Return the [X, Y] coordinate for the center point of the cell that contains the specified text.  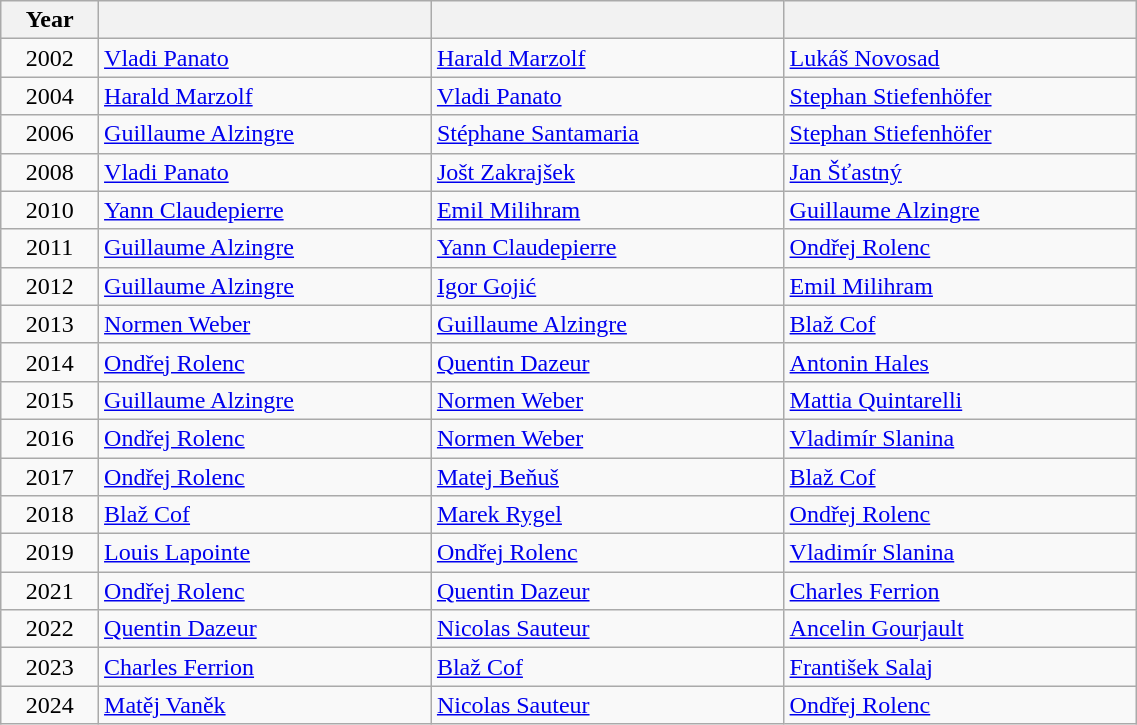
2008 [50, 172]
2019 [50, 553]
Marek Rygel [608, 515]
Jan Šťastný [960, 172]
Matej Beňuš [608, 477]
2012 [50, 286]
2024 [50, 705]
František Salaj [960, 667]
2006 [50, 134]
2016 [50, 438]
Lukáš Novosad [960, 58]
2021 [50, 591]
2013 [50, 324]
2018 [50, 515]
Igor Gojić [608, 286]
2010 [50, 210]
Year [50, 20]
Louis Lapointe [266, 553]
Matěj Vaněk [266, 705]
Stéphane Santamaria [608, 134]
2023 [50, 667]
2015 [50, 400]
2004 [50, 96]
2017 [50, 477]
2002 [50, 58]
Ancelin Gourjault [960, 629]
2022 [50, 629]
Mattia Quintarelli [960, 400]
Antonin Hales [960, 362]
Jošt Zakrajšek [608, 172]
2011 [50, 248]
2014 [50, 362]
